For the text-containing cell, return its midpoint in [x, y] coordinate format. 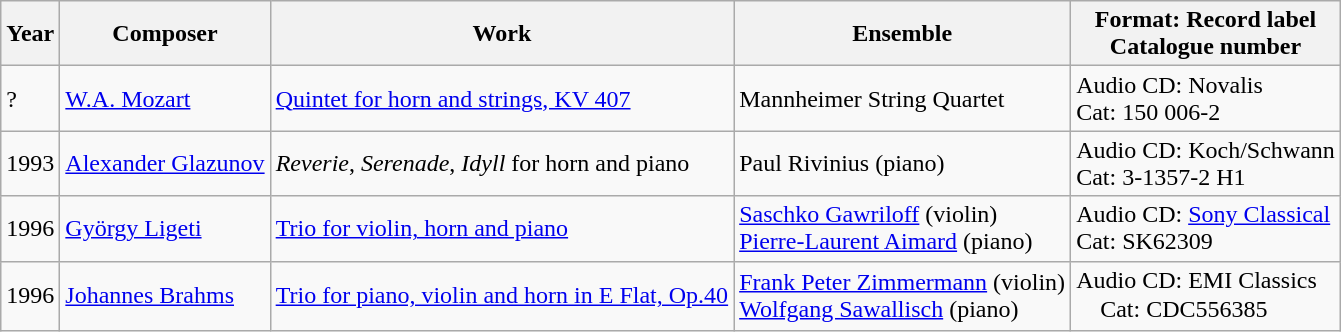
Ensemble [902, 34]
W.A. Mozart [165, 98]
Format: Record labelCatalogue number [1206, 34]
Trio for piano, violin and horn in E Flat, Op.40 [502, 296]
Year [30, 34]
Johannes Brahms [165, 296]
Saschko Gawriloff (violin)Pierre-Laurent Aimard (piano) [902, 228]
1993 [30, 164]
György Ligeti [165, 228]
Trio for violin, horn and piano [502, 228]
Mannheimer String Quartet [902, 98]
Quintet for horn and strings, KV 407 [502, 98]
Frank Peter Zimmermann (violin)Wolfgang Sawallisch (piano) [902, 296]
Paul Rivinius (piano) [902, 164]
Audio CD: Novalis Cat: 150 006-2 [1206, 98]
Work [502, 34]
Audio CD: EMI Classics Cat: CDC556385 [1206, 296]
Audio CD: Koch/Schwann Cat: 3-1357-2 H1 [1206, 164]
Audio CD: Sony ClassicalCat: SK62309 [1206, 228]
Alexander Glazunov [165, 164]
Composer [165, 34]
? [30, 98]
Reverie, Serenade, Idyll for horn and piano [502, 164]
